Detect which cell encompasses the target text, then output its (X, Y) center coordinate. 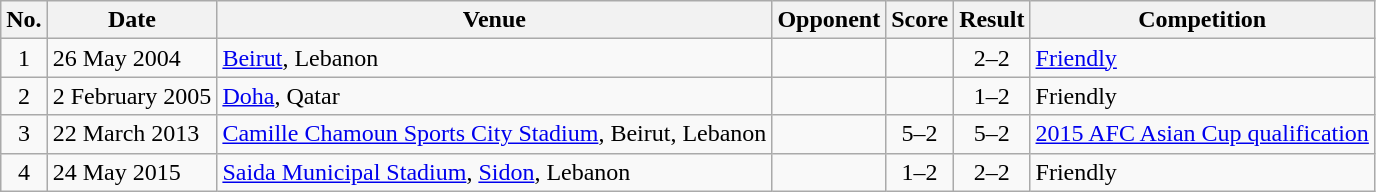
Venue (494, 20)
Date (132, 20)
4 (24, 172)
3 (24, 134)
Beirut, Lebanon (494, 58)
1 (24, 58)
Result (992, 20)
2 (24, 96)
26 May 2004 (132, 58)
Competition (1202, 20)
22 March 2013 (132, 134)
Score (920, 20)
24 May 2015 (132, 172)
2015 AFC Asian Cup qualification (1202, 134)
Doha, Qatar (494, 96)
Saida Municipal Stadium, Sidon, Lebanon (494, 172)
Camille Chamoun Sports City Stadium, Beirut, Lebanon (494, 134)
No. (24, 20)
2 February 2005 (132, 96)
Opponent (829, 20)
